Return (X, Y) of the center of cell containing provided text 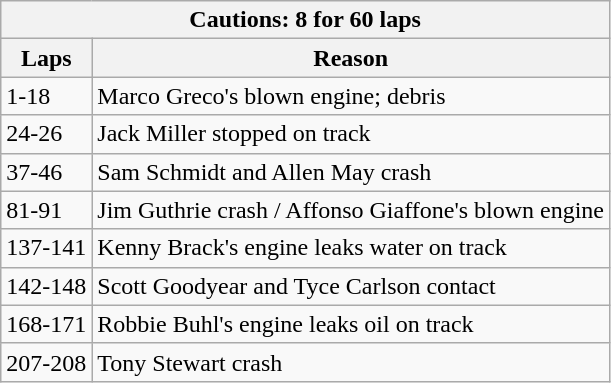
142-148 (46, 286)
1-18 (46, 96)
168-171 (46, 324)
Sam Schmidt and Allen May crash (351, 172)
Robbie Buhl's engine leaks oil on track (351, 324)
Cautions: 8 for 60 laps (306, 20)
Marco Greco's blown engine; debris (351, 96)
37-46 (46, 172)
Jim Guthrie crash / Affonso Giaffone's blown engine (351, 210)
Laps (46, 58)
Kenny Brack's engine leaks water on track (351, 248)
137-141 (46, 248)
207-208 (46, 362)
24-26 (46, 134)
81-91 (46, 210)
Tony Stewart crash (351, 362)
Jack Miller stopped on track (351, 134)
Reason (351, 58)
Scott Goodyear and Tyce Carlson contact (351, 286)
